Return the [X, Y] coordinate for the center point of the cell that contains the specified text.  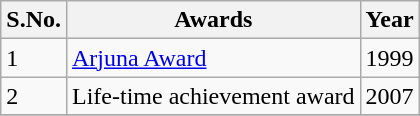
Arjuna Award [213, 58]
2 [34, 96]
Life-time achievement award [213, 96]
S.No. [34, 20]
1999 [390, 58]
2007 [390, 96]
1 [34, 58]
Year [390, 20]
Awards [213, 20]
